Detect which cell encompasses the target text, then output its (x, y) center coordinate. 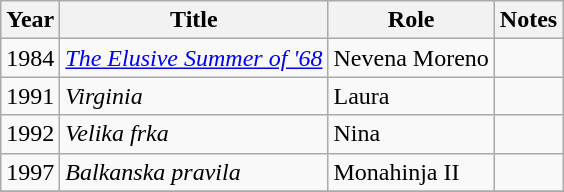
Year (30, 20)
Notes (528, 20)
Nevena Moreno (411, 58)
1991 (30, 96)
Nina (411, 134)
The Elusive Summer of '68 (194, 58)
Balkanska pravila (194, 172)
Velika frka (194, 134)
Role (411, 20)
Laura (411, 96)
1992 (30, 134)
1984 (30, 58)
1997 (30, 172)
Monahinja II (411, 172)
Virginia (194, 96)
Title (194, 20)
